Identify which cell holds the provided text, then report its [X, Y] central coordinate. 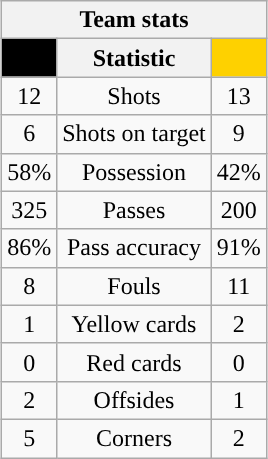
Red cards [134, 362]
9 [238, 134]
Shots on target [134, 134]
Passes [134, 210]
5 [30, 438]
200 [238, 210]
Team stats [134, 20]
42% [238, 172]
Yellow cards [134, 324]
Statistic [134, 58]
8 [30, 286]
91% [238, 248]
86% [30, 248]
Offsides [134, 400]
6 [30, 134]
325 [30, 210]
12 [30, 96]
Possession [134, 172]
11 [238, 286]
58% [30, 172]
Corners [134, 438]
13 [238, 96]
Shots [134, 96]
Fouls [134, 286]
Pass accuracy [134, 248]
